Search for the cell housing the specified text and yield its [x, y] center coordinate. 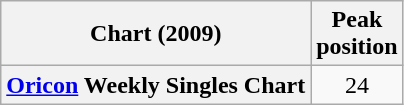
Peakposition [357, 34]
Chart (2009) [156, 34]
Oricon Weekly Singles Chart [156, 85]
24 [357, 85]
